Identify which cell holds the provided text, then report its [X, Y] central coordinate. 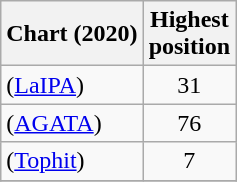
7 [189, 161]
76 [189, 123]
Highestposition [189, 34]
(AGATA) [72, 123]
Chart (2020) [72, 34]
31 [189, 85]
(LaIPA) [72, 85]
(Tophit) [72, 161]
